Return the [X, Y] coordinate for the center point of the cell that contains the specified text.  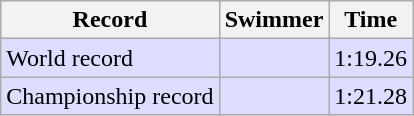
Championship record [110, 96]
Record [110, 20]
Time [371, 20]
1:19.26 [371, 58]
Swimmer [274, 20]
World record [110, 58]
1:21.28 [371, 96]
